Extract the [X, Y] coordinate from the center of the cell holding the provided text.  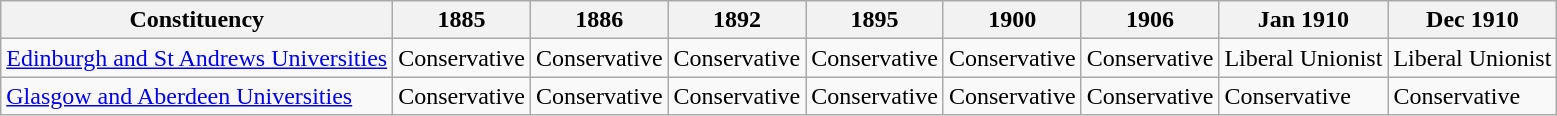
1900 [1012, 20]
Edinburgh and St Andrews Universities [197, 58]
Constituency [197, 20]
1906 [1150, 20]
Glasgow and Aberdeen Universities [197, 96]
Jan 1910 [1304, 20]
1885 [462, 20]
1895 [875, 20]
Dec 1910 [1472, 20]
1892 [737, 20]
1886 [599, 20]
